Identify which cell holds the provided text, then report its (X, Y) central coordinate. 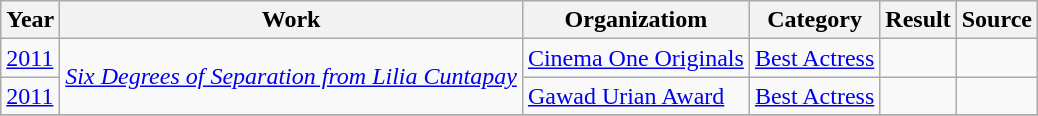
Category (814, 20)
Source (996, 20)
Year (30, 20)
Gawad Urian Award (636, 96)
Six Degrees of Separation from Lilia Cuntapay (292, 77)
Cinema One Originals (636, 58)
Organizatiom (636, 20)
Work (292, 20)
Result (918, 20)
